Output the [x, y] coordinate of the center of the cell containing the given text.  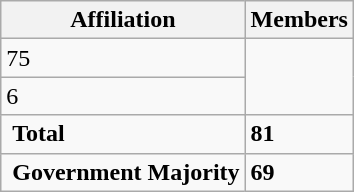
6 [123, 96]
Members [299, 20]
Affiliation [123, 20]
75 [123, 58]
Total [123, 134]
Government Majority [123, 172]
69 [299, 172]
81 [299, 134]
